Search for the cell housing the specified text and yield its [x, y] center coordinate. 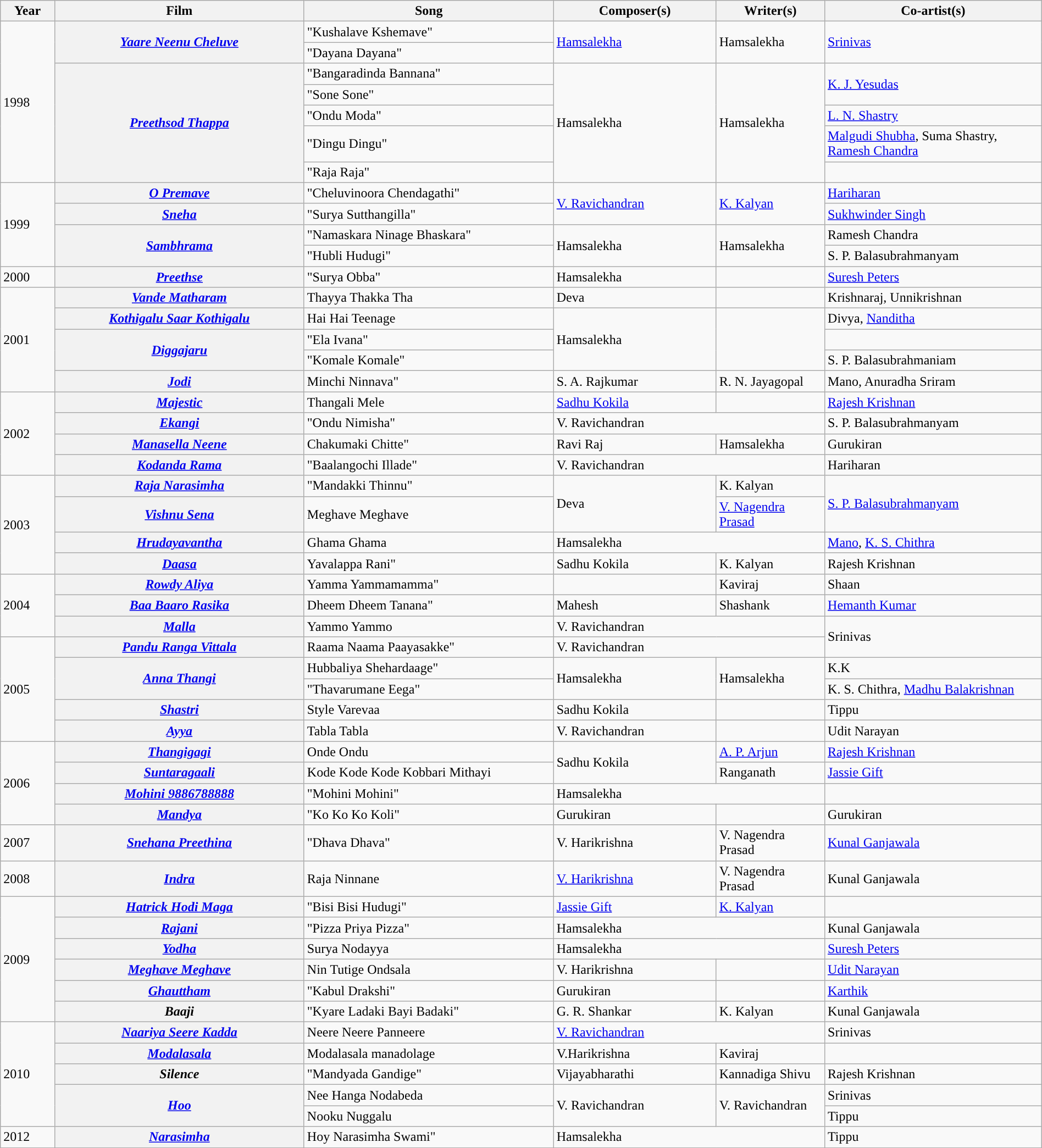
2001 [27, 340]
Hai Hai Teenage [429, 319]
"Dayana Dayana" [429, 53]
Mano, Anuradha Sriram [933, 381]
Raja Narasimha [179, 486]
Thangali Mele [429, 402]
Sukhwinder Singh [933, 214]
"Kabul Drakshi" [429, 991]
Karthik [933, 991]
Suntaragaali [179, 773]
Majestic [179, 402]
Thangigagi [179, 752]
"Kyare Ladaki Bayi Badaki" [429, 1012]
Modalasala [179, 1053]
Ghama Ghama [429, 542]
Song [429, 11]
Silence [179, 1074]
L. N. Shastry [933, 115]
"Dhava Dhava" [429, 843]
Yaare Neenu Cheluve [179, 42]
Raja Ninnane [429, 878]
Pandu Ranga Vittala [179, 647]
Rajani [179, 928]
Hatrick Hodi Maga [179, 907]
Mano, K. S. Chithra [933, 542]
Indra [179, 878]
"Dingu Dingu" [429, 144]
Ravi Raj [635, 444]
2003 [27, 524]
O Premave [179, 193]
1998 [27, 102]
"Ela Ivana" [429, 340]
K.K [933, 668]
"Ondu Nimisha" [429, 423]
2004 [27, 605]
Kothigalu Saar Kothigalu [179, 319]
"Pizza Priya Pizza" [429, 928]
"Sone Sone" [429, 95]
Yammo Yammo [429, 626]
"Cheluvinoora Chendagathi" [429, 193]
"Ondu Moda" [429, 115]
Raama Naama Paayasakke" [429, 647]
"Kushalave Kshemave" [429, 32]
Co-artist(s) [933, 11]
Minchi Ninnava" [429, 381]
G. R. Shankar [635, 1012]
Nee Hanga Nodabeda [429, 1095]
Ayya [179, 731]
Naariya Seere Kadda [179, 1033]
1999 [27, 224]
2010 [27, 1074]
Snehana Preethina [179, 843]
2009 [27, 959]
Preethse [179, 276]
"Mandyada Gandige" [429, 1074]
Shashank [771, 605]
2008 [27, 878]
"Bangaradinda Bannana" [429, 74]
Dheem Dheem Tanana" [429, 605]
"Ko Ko Ko Koli" [429, 814]
Tabla Tabla [429, 731]
R. N. Jayagopal [771, 381]
"Mandakki Thinnu" [429, 486]
Modalasala manadolage [429, 1053]
Surya Nodayya [429, 949]
Ranganath [771, 773]
Malgudi Shubha, Suma Shastry, Ramesh Chandra [933, 144]
Mahesh [635, 605]
"Hubli Hudugi" [429, 256]
Vijayabharathi [635, 1074]
Krishnaraj, Unnikrishnan [933, 298]
Yodha [179, 949]
Kode Kode Kode Kobbari Mithayi [429, 773]
"Mohini Mohini" [429, 794]
"Komale Komale" [429, 361]
V.Harikrishna [635, 1053]
Nooku Nuggalu [429, 1116]
S. A. Rajkumar [635, 381]
Anna Thangi [179, 679]
Diggajaru [179, 350]
"Surya Obba" [429, 276]
Hoy Narasimha Swami" [429, 1137]
Style Varevaa [429, 710]
Shastri [179, 710]
2007 [27, 843]
K. J. Yesudas [933, 84]
Nin Tutige Ondsala [429, 969]
S. P. Balasubrahmaniam [933, 361]
"Bisi Bisi Hudugi" [429, 907]
Film [179, 11]
2012 [27, 1137]
Sneha [179, 214]
K. S. Chithra, Madhu Balakrishnan [933, 689]
2006 [27, 783]
Hemanth Kumar [933, 605]
Writer(s) [771, 11]
Kannadiga Shivu [771, 1074]
Baa Baaro Rasika [179, 605]
Ghauttham [179, 991]
Vande Matharam [179, 298]
Onde Ondu [429, 752]
"Baalangochi Illade" [429, 465]
Preethsod Thappa [179, 123]
"Raja Raja" [429, 172]
Daasa [179, 563]
2002 [27, 434]
Ramesh Chandra [933, 235]
Sambhrama [179, 245]
"Surya Sutthangilla" [429, 214]
Chakumaki Chitte" [429, 444]
Composer(s) [635, 11]
Narasimha [179, 1137]
Manasella Neene [179, 444]
Kodanda Rama [179, 465]
Yavalappa Rani" [429, 563]
Hrudayavantha [179, 542]
Jodi [179, 381]
Ekangi [179, 423]
Vishnu Sena [179, 514]
Mandya [179, 814]
Year [27, 11]
Rowdy Aliya [179, 584]
Thayya Thakka Tha [429, 298]
Shaan [933, 584]
Baaji [179, 1012]
Mohini 9886788888 [179, 794]
Yamma Yammamamma" [429, 584]
Neere Neere Panneere [429, 1033]
"Thavarumane Eega" [429, 689]
Malla [179, 626]
Hubbaliya Shehardaage" [429, 668]
"Namaskara Ninage Bhaskara" [429, 235]
Divya, Nanditha [933, 319]
2005 [27, 689]
A. P. Arjun [771, 752]
Hoo [179, 1106]
2000 [27, 276]
